Pinpoint the cell where the given text exists, returning its (X, Y) midpoint coordinate. 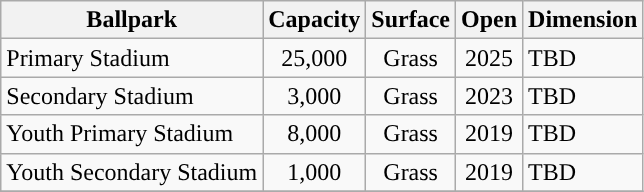
Surface (411, 20)
Ballpark (132, 20)
1,000 (314, 172)
25,000 (314, 58)
2025 (488, 58)
Dimension (583, 20)
8,000 (314, 134)
Secondary Stadium (132, 96)
Capacity (314, 20)
Open (488, 20)
Youth Primary Stadium (132, 134)
2023 (488, 96)
3,000 (314, 96)
Youth Secondary Stadium (132, 172)
Primary Stadium (132, 58)
